Pinpoint the cell where the given text exists, returning its [x, y] midpoint coordinate. 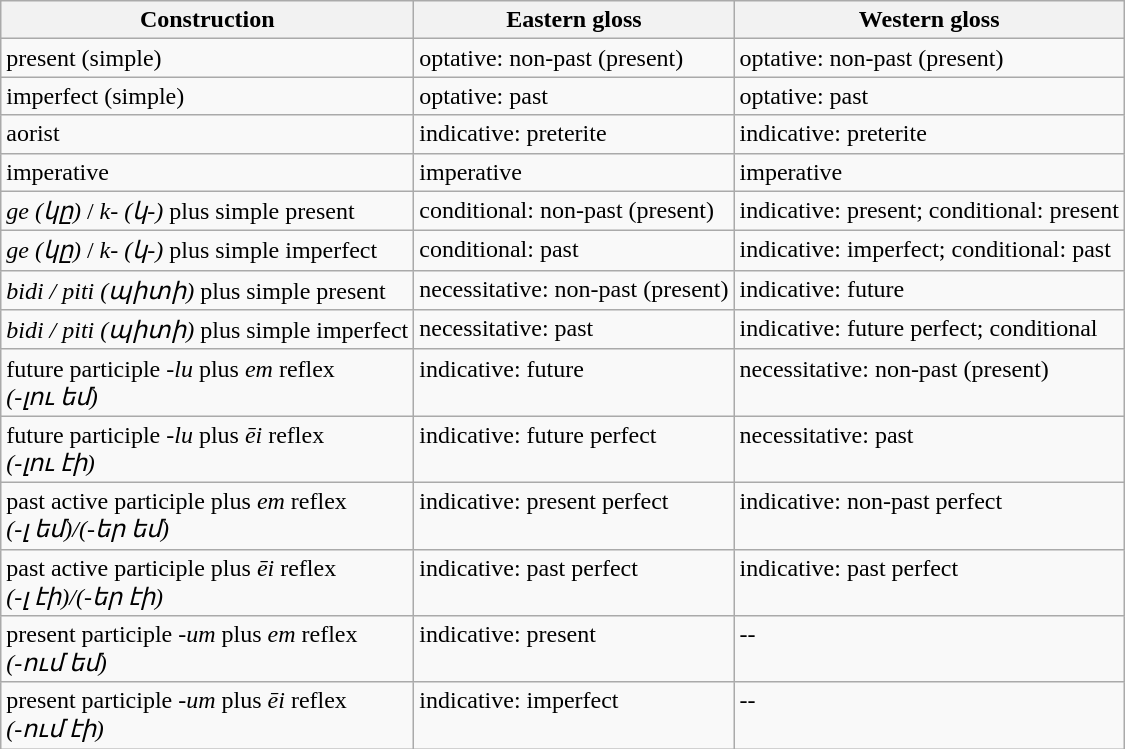
ge (կը) / k- (կ-) plus simple present [208, 211]
past active participle plus ēi reflex(-լ էի)/(-եր էի) [208, 582]
present participle -um plus em reflex(-ում եմ) [208, 650]
bidi / piti (պիտի) plus simple imperfect [208, 330]
bidi / piti (պիտի) plus simple present [208, 290]
indicative: non-past perfect [929, 516]
future participle -lu plus ēi reflex(-լու էի) [208, 450]
past active participle plus em reflex(-լ եմ)/(-եր եմ) [208, 516]
indicative: imperfect; conditional: past [929, 251]
indicative: future perfect; conditional [929, 330]
imperfect (simple) [208, 96]
indicative: present; conditional: present [929, 211]
indicative: present perfect [574, 516]
indicative: future perfect [574, 450]
ge (կը) / k- (կ-) plus simple imperfect [208, 251]
Eastern gloss [574, 20]
future participle -lu plus em reflex(-լու եմ) [208, 382]
Construction [208, 20]
indicative: imperfect [574, 716]
conditional: non-past (present) [574, 211]
aorist [208, 134]
present (simple) [208, 58]
conditional: past [574, 251]
indicative: present [574, 650]
Western gloss [929, 20]
present participle -um plus ēi reflex(-ում էի) [208, 716]
